From the cell containing the given text, extract its center point as [x, y] coordinate. 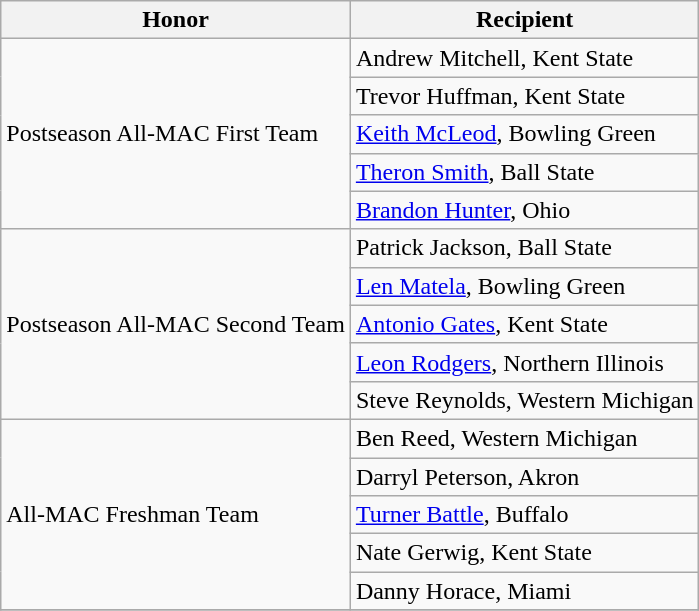
Antonio Gates, Kent State [524, 324]
Leon Rodgers, Northern Illinois [524, 362]
Ben Reed, Western Michigan [524, 438]
Steve Reynolds, Western Michigan [524, 400]
Patrick Jackson, Ball State [524, 248]
Brandon Hunter, Ohio [524, 210]
Andrew Mitchell, Kent State [524, 58]
All-MAC Freshman Team [176, 514]
Theron Smith, Ball State [524, 172]
Recipient [524, 20]
Keith McLeod, Bowling Green [524, 134]
Len Matela, Bowling Green [524, 286]
Turner Battle, Buffalo [524, 515]
Nate Gerwig, Kent State [524, 553]
Honor [176, 20]
Danny Horace, Miami [524, 591]
Darryl Peterson, Akron [524, 477]
Trevor Huffman, Kent State [524, 96]
Postseason All-MAC First Team [176, 134]
Postseason All-MAC Second Team [176, 324]
